For the text-containing cell, return its midpoint in (X, Y) coordinate format. 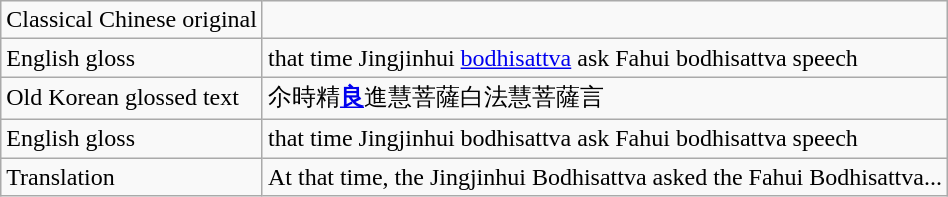
At that time, the Jingjinhui Bodhisattva asked the Fahui Bodhisattva... (604, 177)
Translation (132, 177)
Classical Chinese original (132, 20)
尒時精良進慧菩薩白法慧菩薩言 (604, 98)
Old Korean glossed text (132, 98)
